Locate the cell with the specified text and output its [X, Y] center coordinate. 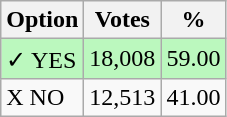
✓ YES [42, 59]
12,513 [122, 97]
% [194, 20]
Option [42, 20]
X NO [42, 97]
Votes [122, 20]
18,008 [122, 59]
59.00 [194, 59]
41.00 [194, 97]
